Find where the given text appears and provide that cell's center as [X, Y] coordinate. 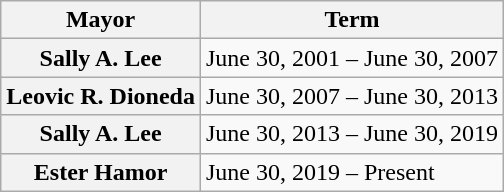
Leovic R. Dioneda [101, 96]
June 30, 2019 – Present [352, 172]
June 30, 2007 – June 30, 2013 [352, 96]
Term [352, 20]
June 30, 2013 – June 30, 2019 [352, 134]
Mayor [101, 20]
Ester Hamor [101, 172]
June 30, 2001 – June 30, 2007 [352, 58]
